Provide the (X, Y) coordinate of the cell's center where the given text is located.  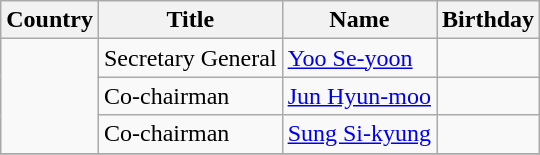
Sung Si-kyung (359, 134)
Name (359, 20)
Yoo Se-yoon (359, 58)
Secretary General (190, 58)
Country (50, 20)
Jun Hyun-moo (359, 96)
Title (190, 20)
Birthday (488, 20)
